Identify which cell holds the provided text, then report its (X, Y) central coordinate. 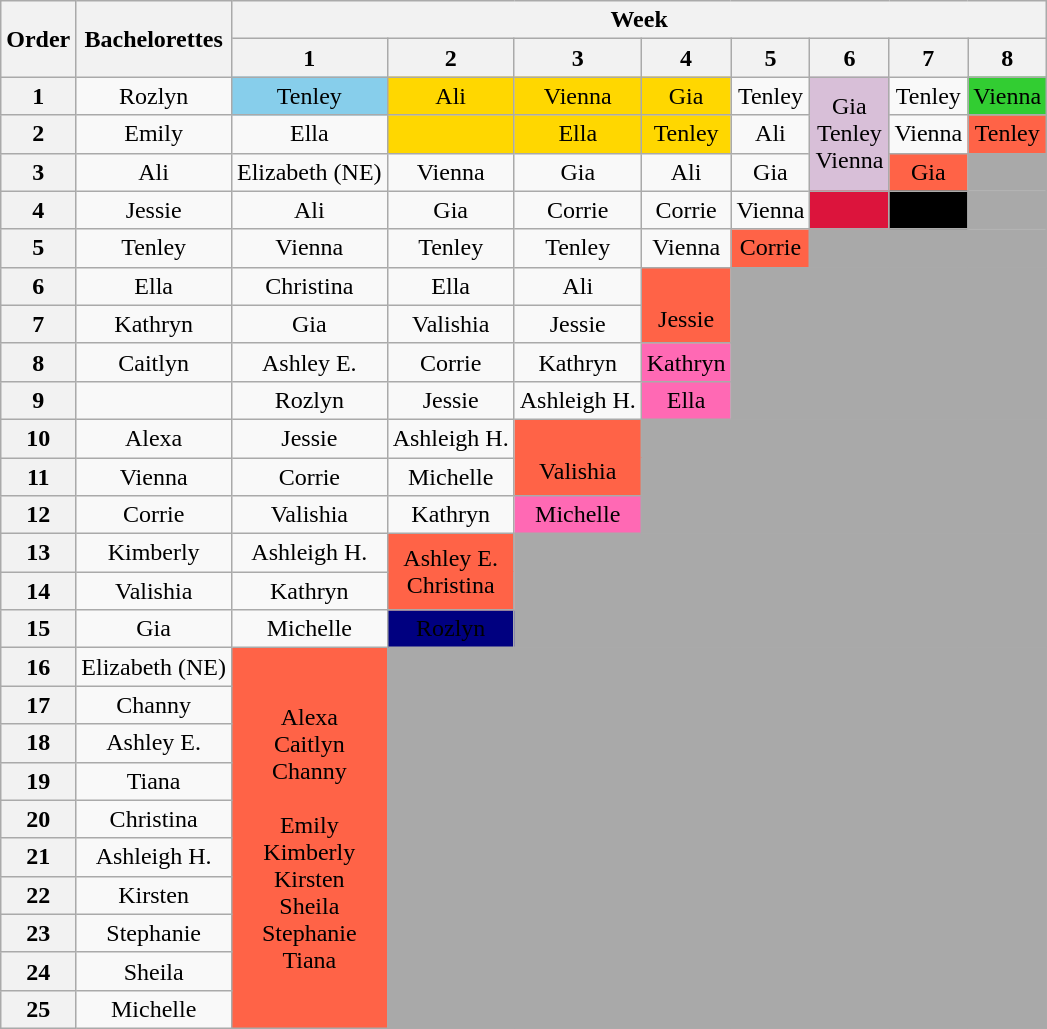
Kirsten (154, 895)
Tiana (154, 781)
GiaTenleyVienna (850, 134)
Week (638, 20)
11 (38, 477)
24 (38, 971)
Stephanie (154, 933)
Caitlyn (154, 362)
19 (38, 781)
25 (38, 1009)
22 (38, 895)
Order (38, 39)
23 (38, 933)
21 (38, 857)
20 (38, 819)
Channy (154, 705)
17 (38, 705)
10 (38, 438)
Emily (154, 134)
13 (38, 553)
Kimberly (154, 553)
16 (38, 667)
15 (38, 629)
AlexaCaitlynChannyEmilyKimberlyKirstenSheilaStephanieTiana (309, 838)
Alexa (154, 438)
9 (38, 400)
Ashley E.Christina (450, 572)
14 (38, 591)
18 (38, 743)
Bachelorettes (154, 39)
Sheila (154, 971)
12 (38, 515)
